Return (X, Y) of the center of cell containing provided text 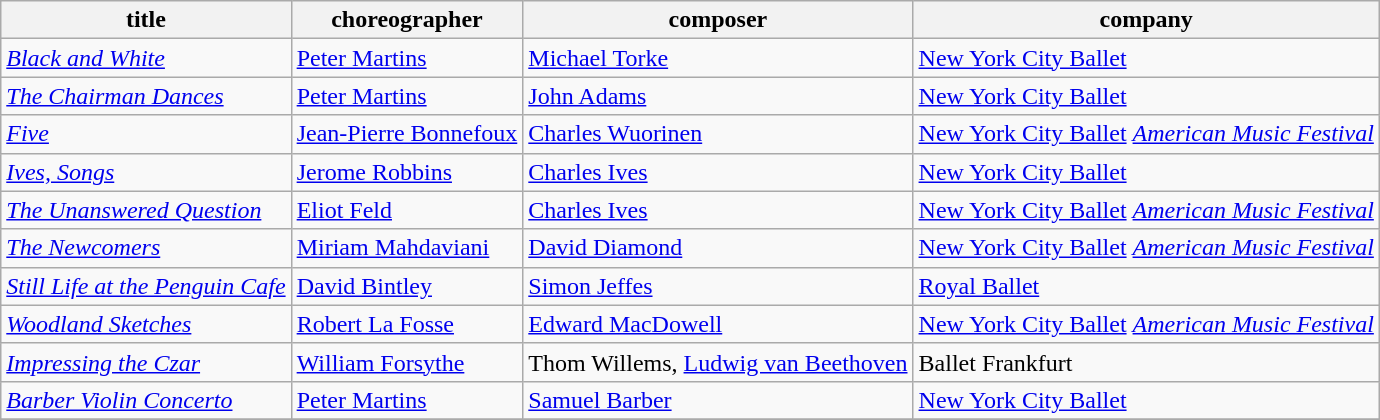
Royal Ballet (1146, 286)
Robert La Fosse (407, 324)
Ballet Frankfurt (1146, 362)
The Newcomers (146, 248)
Samuel Barber (718, 400)
The Chairman Dances (146, 96)
Charles Wuorinen (718, 134)
The Unanswered Question (146, 210)
Jean-Pierre Bonnefoux (407, 134)
Miriam Mahdaviani (407, 248)
Eliot Feld (407, 210)
Jerome Robbins (407, 172)
Woodland Sketches (146, 324)
John Adams (718, 96)
company (1146, 20)
title (146, 20)
Still Life at the Penguin Cafe (146, 286)
Black and White (146, 58)
William Forsythe (407, 362)
Edward MacDowell (718, 324)
Ives, Songs (146, 172)
Five (146, 134)
Thom Willems, Ludwig van Beethoven (718, 362)
composer (718, 20)
Barber Violin Concerto (146, 400)
David Bintley (407, 286)
David Diamond (718, 248)
Simon Jeffes (718, 286)
Michael Torke (718, 58)
choreographer (407, 20)
Impressing the Czar (146, 362)
